Extract the [X, Y] coordinate from the center of the cell holding the provided text.  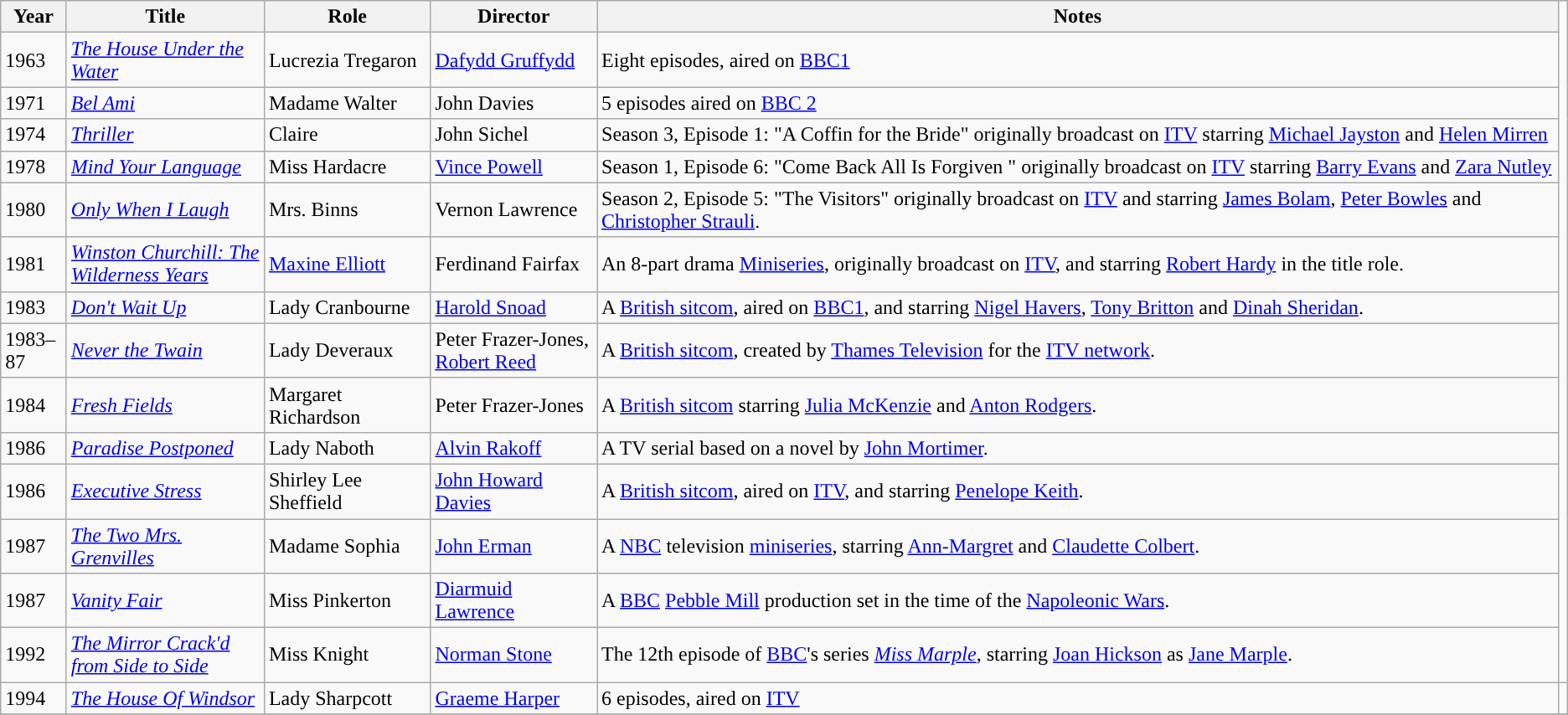
A British sitcom, aired on BBC1, and starring Nigel Havers, Tony Britton and Dinah Sheridan. [1077, 307]
Maxine Elliott [347, 265]
Mrs. Binns [347, 209]
Peter Frazer-Jones [514, 405]
The 12th episode of BBC's series Miss Marple, starring Joan Hickson as Jane Marple. [1077, 655]
Season 2, Episode 5: "The Visitors" originally broadcast on ITV and starring James Bolam, Peter Bowles and Christopher Strauli. [1077, 209]
The Mirror Crack'd from Side to Side [165, 655]
Norman Stone [514, 655]
1981 [34, 265]
Mind Your Language [165, 167]
1983 [34, 307]
Margaret Richardson [347, 405]
A British sitcom, created by Thames Television for the ITV network. [1077, 350]
Lady Deveraux [347, 350]
Vernon Lawrence [514, 209]
Season 3, Episode 1: "A Coffin for the Bride" originally broadcast on ITV starring Michael Jayston and Helen Mirren [1077, 135]
Peter Frazer-Jones, Robert Reed [514, 350]
Season 1, Episode 6: "Come Back All Is Forgiven " originally broadcast on ITV starring Barry Evans and Zara Nutley [1077, 167]
A BBC Pebble Mill production set in the time of the Napoleonic Wars. [1077, 601]
Don't Wait Up [165, 307]
Director [514, 17]
Miss Knight [347, 655]
Shirley Lee Sheffield [347, 491]
John Erman [514, 546]
Lady Cranbourne [347, 307]
John Sichel [514, 135]
John Howard Davies [514, 491]
1984 [34, 405]
The House Of Windsor [165, 698]
Never the Twain [165, 350]
Graeme Harper [514, 698]
A TV serial based on a novel by John Mortimer. [1077, 448]
1963 [34, 60]
Fresh Fields [165, 405]
Alvin Rakoff [514, 448]
Paradise Postponed [165, 448]
A British sitcom, aired on ITV, and starring Penelope Keith. [1077, 491]
Lady Naboth [347, 448]
6 episodes, aired on ITV [1077, 698]
1980 [34, 209]
Ferdinand Fairfax [514, 265]
Vanity Fair [165, 601]
Title [165, 17]
1994 [34, 698]
Lucrezia Tregaron [347, 60]
Thriller [165, 135]
Year [34, 17]
Diarmuid Lawrence [514, 601]
Notes [1077, 17]
1978 [34, 167]
Harold Snoad [514, 307]
Claire [347, 135]
1983–87 [34, 350]
A NBC television miniseries, starring Ann-Margret and Claudette Colbert. [1077, 546]
5 episodes aired on BBC 2 [1077, 103]
Role [347, 17]
Only When I Laugh [165, 209]
Eight episodes, aired on BBC1 [1077, 60]
1971 [34, 103]
Miss Pinkerton [347, 601]
John Davies [514, 103]
Winston Churchill: The Wilderness Years [165, 265]
Madame Walter [347, 103]
Madame Sophia [347, 546]
Vince Powell [514, 167]
An 8-part drama Miniseries, originally broadcast on ITV, and starring Robert Hardy in the title role. [1077, 265]
1974 [34, 135]
Bel Ami [165, 103]
The House Under the Water [165, 60]
Lady Sharpcott [347, 698]
Dafydd Gruffydd [514, 60]
A British sitcom starring Julia McKenzie and Anton Rodgers. [1077, 405]
1992 [34, 655]
Executive Stress [165, 491]
Miss Hardacre [347, 167]
The Two Mrs. Grenvilles [165, 546]
